From the cell containing the given text, extract its center point as [X, Y] coordinate. 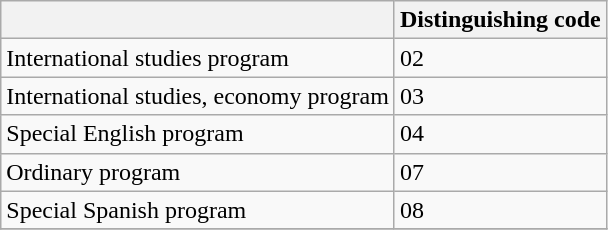
International studies program [198, 58]
03 [500, 96]
Special English program [198, 134]
04 [500, 134]
07 [500, 172]
Special Spanish program [198, 210]
02 [500, 58]
08 [500, 210]
Distinguishing code [500, 20]
International studies, economy program [198, 96]
Ordinary program [198, 172]
